Return [X, Y] of the center of cell containing provided text 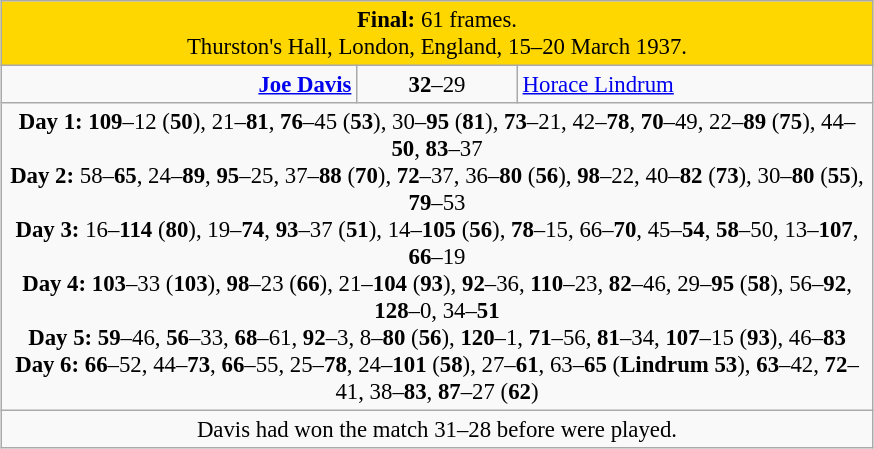
32–29 [438, 85]
Joe Davis [179, 85]
Final: 61 frames.Thurston's Hall, London, England, 15–20 March 1937. [437, 34]
Davis had won the match 31–28 before were played. [437, 430]
Horace Lindrum [695, 85]
